Capture the cell that displays the provided text and extract its [X, Y] central coordinate. 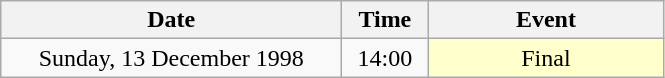
Final [546, 58]
Date [172, 20]
Sunday, 13 December 1998 [172, 58]
14:00 [385, 58]
Event [546, 20]
Time [385, 20]
